Identify which cell holds the provided text, then report its (x, y) central coordinate. 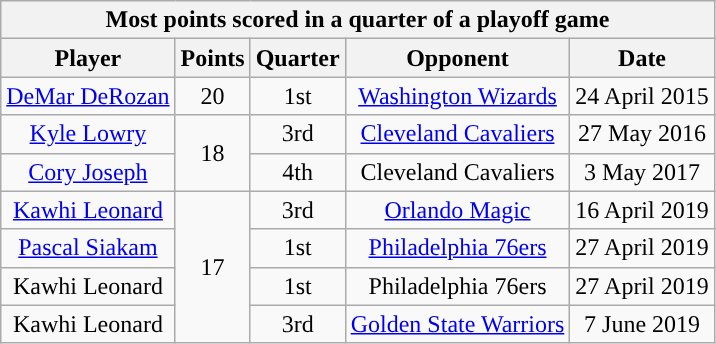
24 April 2015 (642, 96)
18 (212, 153)
Points (212, 58)
Kyle Lowry (88, 134)
Opponent (458, 58)
16 April 2019 (642, 210)
Pascal Siakam (88, 248)
7 June 2019 (642, 324)
Golden State Warriors (458, 324)
Most points scored in a quarter of a playoff game (358, 20)
Washington Wizards (458, 96)
Date (642, 58)
17 (212, 267)
27 May 2016 (642, 134)
20 (212, 96)
DeMar DeRozan (88, 96)
Cory Joseph (88, 172)
Orlando Magic (458, 210)
4th (298, 172)
Quarter (298, 58)
Player (88, 58)
3 May 2017 (642, 172)
